Capture the cell that displays the provided text and extract its [x, y] central coordinate. 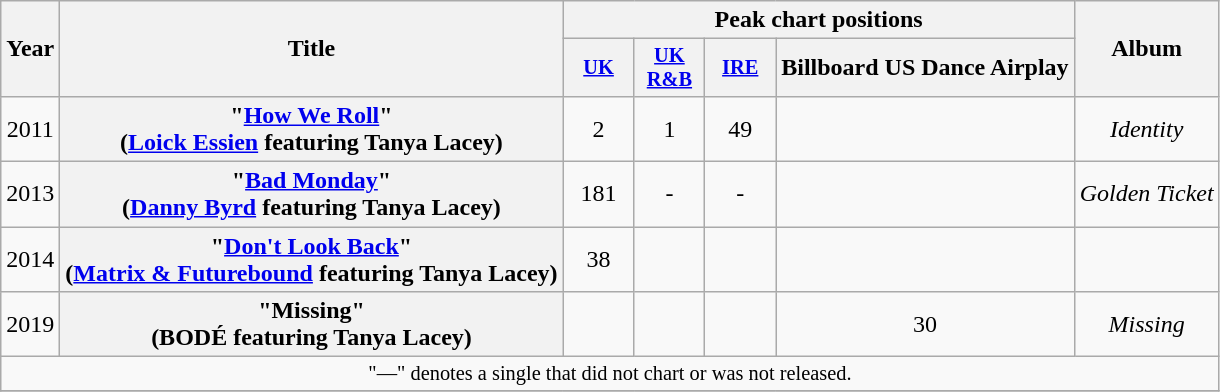
Album [1146, 49]
1 [670, 128]
Golden Ticket [1146, 194]
2014 [30, 260]
"Don't Look Back"(Matrix & Futurebound featuring Tanya Lacey) [312, 260]
Missing [1146, 324]
Identity [1146, 128]
"Missing"(BODÉ featuring Tanya Lacey) [312, 324]
2 [598, 128]
30 [925, 324]
Year [30, 49]
49 [740, 128]
Title [312, 49]
38 [598, 260]
2013 [30, 194]
UKR&B [670, 68]
"Bad Monday"(Danny Byrd featuring Tanya Lacey) [312, 194]
2011 [30, 128]
Peak chart positions [818, 20]
2019 [30, 324]
181 [598, 194]
"How We Roll"(Loick Essien featuring Tanya Lacey) [312, 128]
"—" denotes a single that did not chart or was not released. [610, 374]
Billboard US Dance Airplay [925, 68]
UK [598, 68]
IRE [740, 68]
